Search for the cell housing the specified text and yield its [x, y] center coordinate. 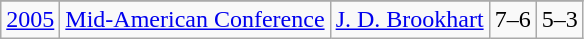
2005 [30, 20]
7–6 [512, 20]
Mid-American Conference [195, 20]
J. D. Brookhart [410, 20]
5–3 [560, 20]
